For the text-containing cell, return its midpoint in (x, y) coordinate format. 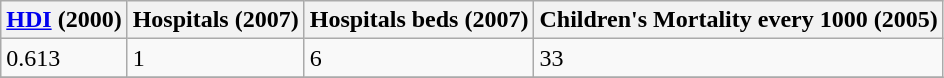
Children's Mortality every 1000 (2005) (738, 20)
6 (419, 58)
HDI (2000) (64, 20)
33 (738, 58)
1 (216, 58)
Hospitals beds (2007) (419, 20)
Hospitals (2007) (216, 20)
0.613 (64, 58)
